Find where the given text appears and provide that cell's center as [X, Y] coordinate. 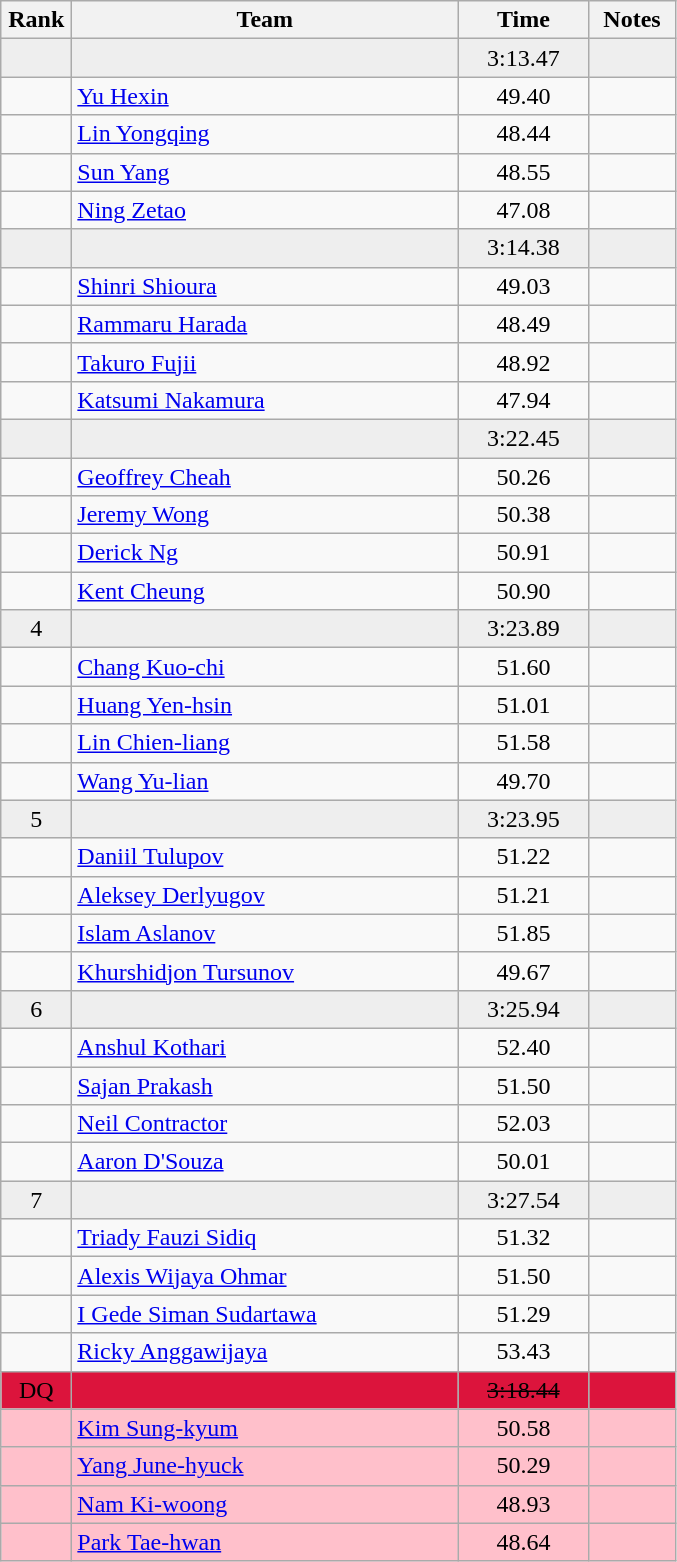
7 [36, 1200]
Sun Yang [265, 172]
Lin Yongqing [265, 134]
3:25.94 [524, 1009]
48.44 [524, 134]
50.90 [524, 591]
3:27.54 [524, 1200]
Khurshidjon Tursunov [265, 971]
Shinri Shioura [265, 286]
4 [36, 629]
49.67 [524, 971]
50.58 [524, 1428]
Time [524, 20]
3:22.45 [524, 438]
Daniil Tulupov [265, 857]
3:23.89 [524, 629]
Sajan Prakash [265, 1085]
Triady Fauzi Sidiq [265, 1238]
Aaron D'Souza [265, 1162]
51.60 [524, 667]
Geoffrey Cheah [265, 477]
Neil Contractor [265, 1124]
3:14.38 [524, 248]
Anshul Kothari [265, 1047]
Yu Hexin [265, 96]
3:23.95 [524, 819]
3:13.47 [524, 58]
Park Tae-hwan [265, 1542]
52.03 [524, 1124]
48.92 [524, 362]
DQ [36, 1390]
51.32 [524, 1238]
52.40 [524, 1047]
I Gede Siman Sudartawa [265, 1314]
Derick Ng [265, 553]
51.01 [524, 705]
Rank [36, 20]
51.29 [524, 1314]
47.94 [524, 400]
Rammaru Harada [265, 324]
Notes [632, 20]
51.85 [524, 933]
50.26 [524, 477]
51.22 [524, 857]
Takuro Fujii [265, 362]
Islam Aslanov [265, 933]
50.91 [524, 553]
6 [36, 1009]
Nam Ki-woong [265, 1504]
Aleksey Derlyugov [265, 895]
Chang Kuo-chi [265, 667]
Ning Zetao [265, 210]
Katsumi Nakamura [265, 400]
Alexis Wijaya Ohmar [265, 1276]
50.38 [524, 515]
Team [265, 20]
48.93 [524, 1504]
3:18.44 [524, 1390]
Yang June-hyuck [265, 1466]
50.29 [524, 1466]
Ricky Anggawijaya [265, 1352]
53.43 [524, 1352]
51.58 [524, 743]
49.03 [524, 286]
Wang Yu-lian [265, 781]
48.64 [524, 1542]
Lin Chien-liang [265, 743]
Jeremy Wong [265, 515]
Huang Yen-hsin [265, 705]
47.08 [524, 210]
49.40 [524, 96]
Kim Sung-kyum [265, 1428]
48.49 [524, 324]
49.70 [524, 781]
50.01 [524, 1162]
Kent Cheung [265, 591]
5 [36, 819]
51.21 [524, 895]
48.55 [524, 172]
